Extract the (X, Y) coordinate from the center of the cell holding the provided text.  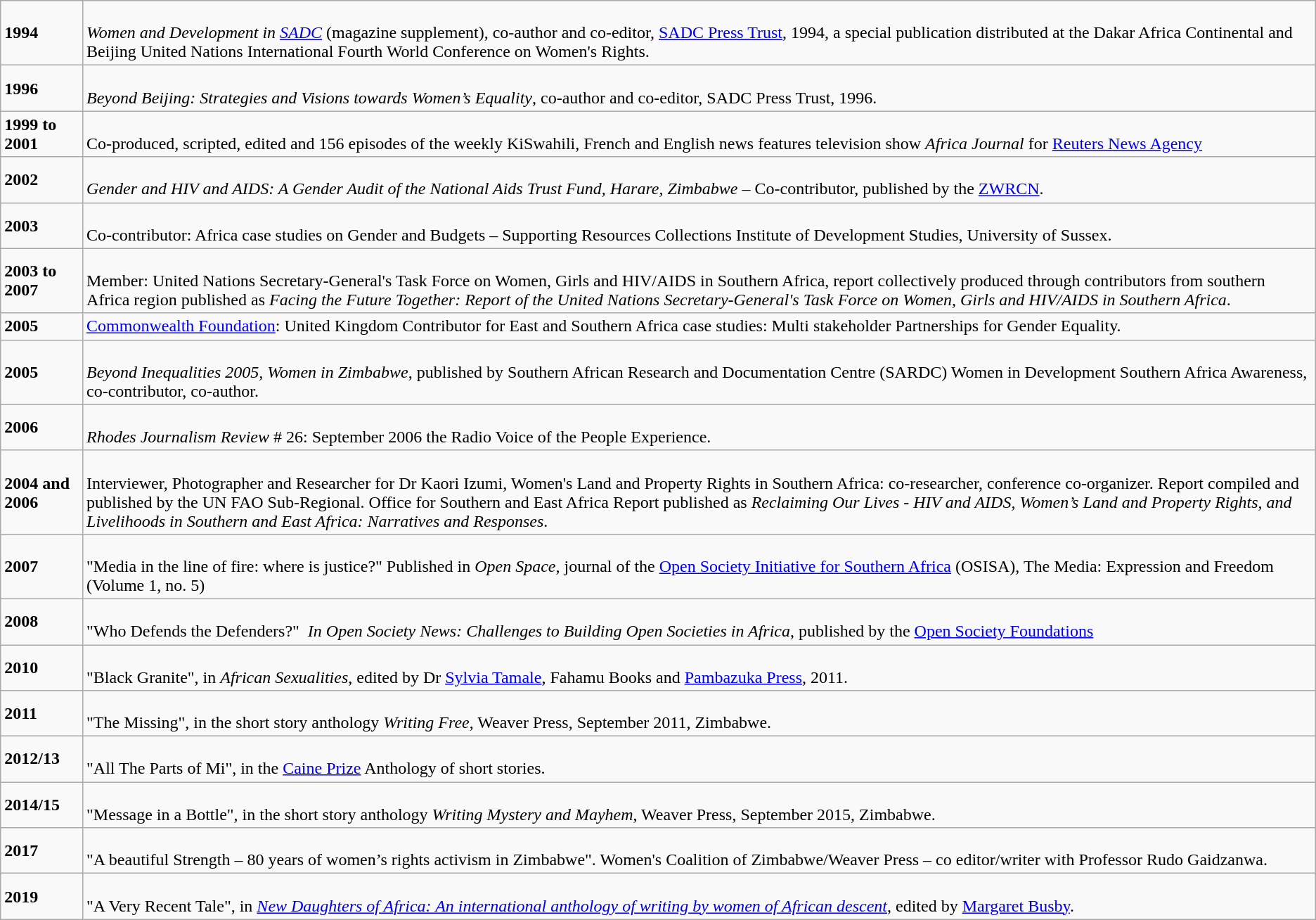
2014/15 (42, 805)
Commonwealth Foundation: United Kingdom Contributor for East and Southern Africa case studies: Multi stakeholder Partnerships for Gender Equality. (699, 326)
Co-contributor: Africa case studies on Gender and Budgets – Supporting Resources Collections Institute of Development Studies, University of Sussex. (699, 225)
"Message in a Bottle", in the short story anthology Writing Mystery and Mayhem, Weaver Press, September 2015, Zimbabwe. (699, 805)
"Black Granite", in African Sexualities, edited by Dr Sylvia Tamale, Fahamu Books and Pambazuka Press, 2011. (699, 667)
Rhodes Journalism Review # 26: September 2006 the Radio Voice of the People Experience. (699, 428)
"All The Parts of Mi", in the Caine Prize Anthology of short stories. (699, 760)
1996 (42, 89)
2003 (42, 225)
2003 to 2007 (42, 281)
2007 (42, 566)
2012/13 (42, 760)
2006 (42, 428)
"The Missing", in the short story anthology Writing Free, Weaver Press, September 2011, Zimbabwe. (699, 713)
2008 (42, 622)
2019 (42, 896)
2004 and 2006 (42, 492)
2002 (42, 180)
2010 (42, 667)
Gender and HIV and AIDS: A Gender Audit of the National Aids Trust Fund, Harare, Zimbabwe – Co-contributor, published by the ZWRCN. (699, 180)
"A Very Recent Tale", in New Daughters of Africa: An international anthology of writing by women of African descent, edited by Margaret Busby. (699, 896)
2017 (42, 851)
1999 to 2001 (42, 134)
"Who Defends the Defenders?" In Open Society News: Challenges to Building Open Societies in Africa, published by the Open Society Foundations (699, 622)
Beyond Beijing: Strategies and Visions towards Women’s Equality, co-author and co-editor, SADC Press Trust, 1996. (699, 89)
1994 (42, 33)
2011 (42, 713)
